Find where the given text appears and provide that cell's center as [x, y] coordinate. 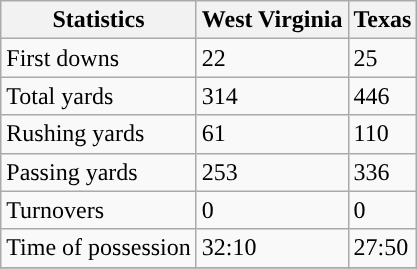
253 [272, 172]
Passing yards [99, 172]
West Virginia [272, 20]
27:50 [382, 248]
314 [272, 96]
446 [382, 96]
32:10 [272, 248]
61 [272, 134]
Statistics [99, 20]
First downs [99, 58]
336 [382, 172]
Turnovers [99, 210]
Total yards [99, 96]
Rushing yards [99, 134]
25 [382, 58]
22 [272, 58]
Time of possession [99, 248]
Texas [382, 20]
110 [382, 134]
